Return [x, y] of the center of cell containing provided text 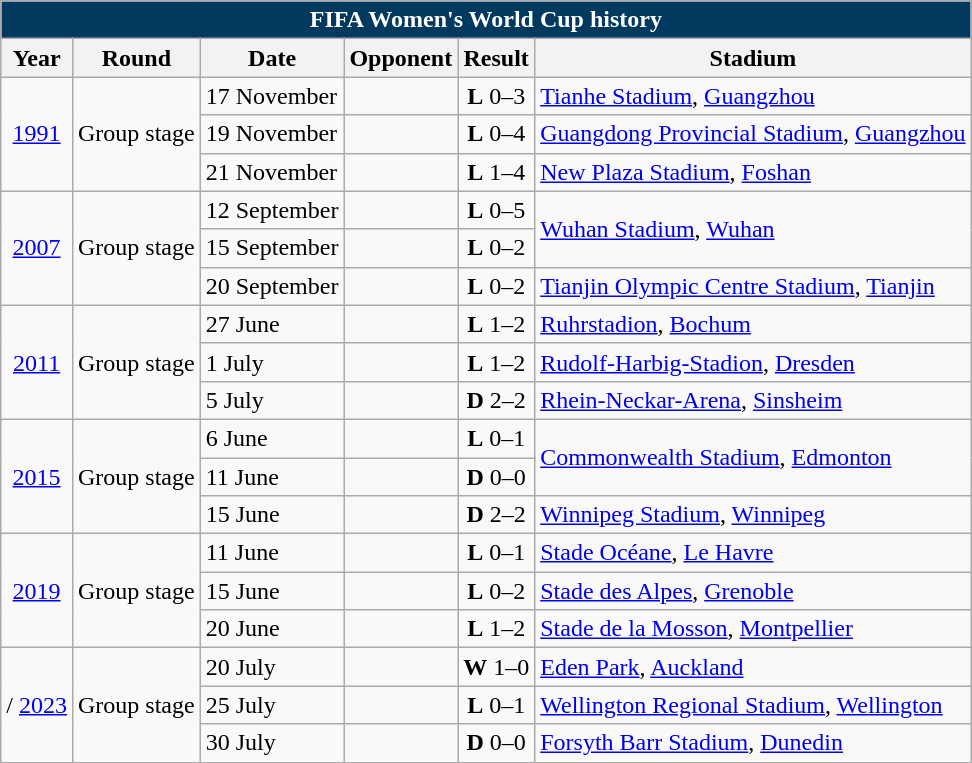
Eden Park, Auckland [753, 667]
L 0–5 [496, 210]
21 November [272, 172]
2015 [37, 476]
20 July [272, 667]
New Plaza Stadium, Foshan [753, 172]
2007 [37, 248]
Winnipeg Stadium, Winnipeg [753, 515]
1991 [37, 134]
Year [37, 58]
12 September [272, 210]
27 June [272, 324]
Result [496, 58]
15 September [272, 248]
Guangdong Provincial Stadium, Guangzhou [753, 134]
Round [136, 58]
/ 2023 [37, 705]
Date [272, 58]
20 June [272, 629]
2011 [37, 362]
5 July [272, 400]
6 June [272, 438]
25 July [272, 705]
17 November [272, 96]
Tianhe Stadium, Guangzhou [753, 96]
Wellington Regional Stadium, Wellington [753, 705]
2019 [37, 591]
Wuhan Stadium, Wuhan [753, 229]
FIFA Women's World Cup history [486, 20]
L 0–4 [496, 134]
30 July [272, 743]
1 July [272, 362]
Stade de la Mosson, Montpellier [753, 629]
20 September [272, 286]
Opponent [401, 58]
Rudolf-Harbig-Stadion, Dresden [753, 362]
Stade des Alpes, Grenoble [753, 591]
Ruhrstadion, Bochum [753, 324]
L 0–3 [496, 96]
Rhein-Neckar-Arena, Sinsheim [753, 400]
Tianjin Olympic Centre Stadium, Tianjin [753, 286]
Stadium [753, 58]
Commonwealth Stadium, Edmonton [753, 457]
W 1–0 [496, 667]
Stade Océane, Le Havre [753, 553]
L 1–4 [496, 172]
Forsyth Barr Stadium, Dunedin [753, 743]
19 November [272, 134]
